Locate the cell with the specified text and output its (x, y) center coordinate. 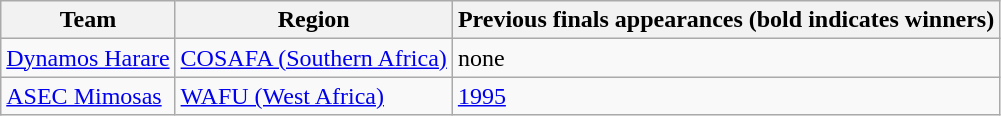
Team (88, 20)
1995 (726, 96)
WAFU (West Africa) (314, 96)
Region (314, 20)
Dynamos Harare (88, 58)
COSAFA (Southern Africa) (314, 58)
none (726, 58)
Previous finals appearances (bold indicates winners) (726, 20)
ASEC Mimosas (88, 96)
